Scan for the cell matching the given text and deliver its (x, y) coordinate at center. 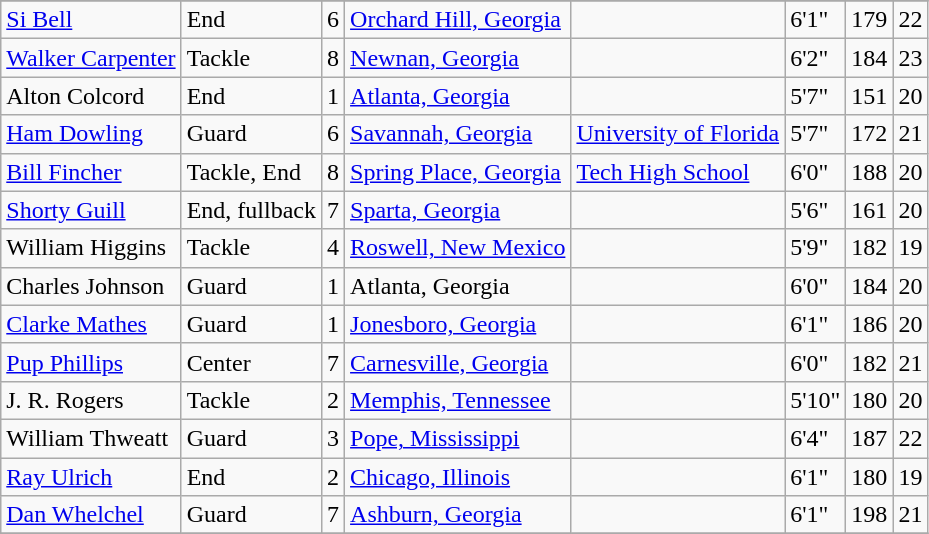
Pup Phillips (91, 362)
4 (332, 248)
5'10" (816, 400)
Center (251, 362)
198 (870, 515)
Jonesboro, Georgia (458, 324)
Chicago, Illinois (458, 477)
Ray Ulrich (91, 477)
Tackle, End (251, 172)
5'9" (816, 248)
Savannah, Georgia (458, 134)
Sparta, Georgia (458, 210)
6'4" (816, 438)
Tech High School (678, 172)
3 (332, 438)
William Thweatt (91, 438)
186 (870, 324)
179 (870, 20)
Walker Carpenter (91, 58)
6'2" (816, 58)
187 (870, 438)
151 (870, 96)
J. R. Rogers (91, 400)
End, fullback (251, 210)
5'6" (816, 210)
161 (870, 210)
Newnan, Georgia (458, 58)
University of Florida (678, 134)
Ham Dowling (91, 134)
Roswell, New Mexico (458, 248)
172 (870, 134)
Clarke Mathes (91, 324)
Si Bell (91, 20)
Alton Colcord (91, 96)
Dan Whelchel (91, 515)
Ashburn, Georgia (458, 515)
Carnesville, Georgia (458, 362)
Spring Place, Georgia (458, 172)
Bill Fincher (91, 172)
188 (870, 172)
Shorty Guill (91, 210)
Memphis, Tennessee (458, 400)
Orchard Hill, Georgia (458, 20)
Pope, Mississippi (458, 438)
23 (910, 58)
Charles Johnson (91, 286)
William Higgins (91, 248)
